Detect which cell encompasses the target text, then output its [x, y] center coordinate. 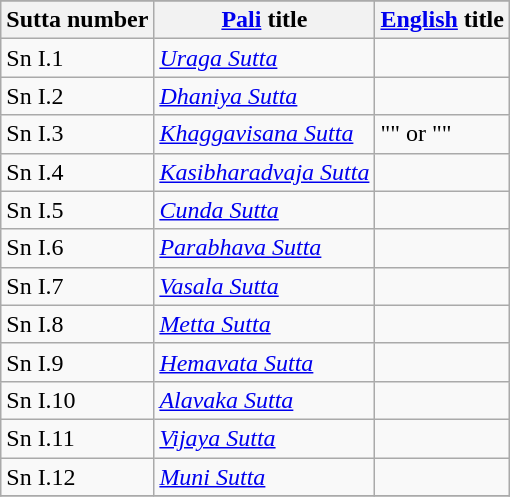
Sn I.6 [78, 248]
Sn I.10 [78, 400]
Vasala Sutta [264, 286]
Sn I.11 [78, 438]
Sn I.1 [78, 58]
Pali title [264, 20]
Sn I.2 [78, 96]
Khaggavisana Sutta [264, 134]
Sn I.4 [78, 172]
Cunda Sutta [264, 210]
Sn I.9 [78, 362]
Alavaka Sutta [264, 400]
Hemavata Sutta [264, 362]
Muni Sutta [264, 477]
Sutta number [78, 20]
Sn I.5 [78, 210]
Vijaya Sutta [264, 438]
Metta Sutta [264, 324]
"" or "" [442, 134]
English title [442, 20]
Dhaniya Sutta [264, 96]
Sn I.12 [78, 477]
Kasibharadvaja Sutta [264, 172]
Parabhava Sutta [264, 248]
Sn I.8 [78, 324]
Sn I.3 [78, 134]
Uraga Sutta [264, 58]
Sn I.7 [78, 286]
